Provide the (X, Y) coordinate of the cell's center where the given text is located.  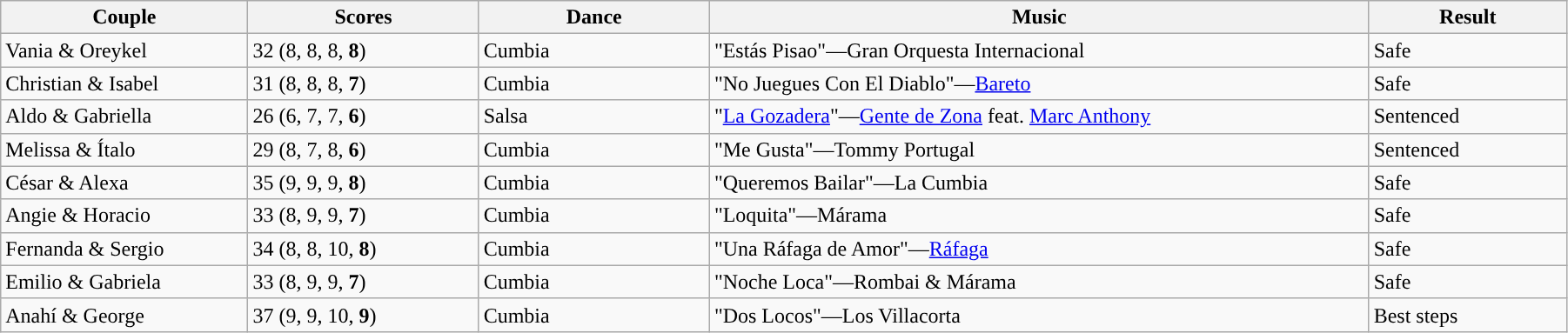
Emilio & Gabriela (124, 282)
"Loquita"—Márama (1039, 216)
Melissa & Ítalo (124, 150)
Aldo & Gabriella (124, 117)
Salsa (593, 117)
"La Gozadera"—Gente de Zona feat. Marc Anthony (1039, 117)
31 (8, 8, 8, 7) (364, 83)
Couple (124, 17)
26 (6, 7, 7, 6) (364, 117)
César & Alexa (124, 183)
29 (8, 7, 8, 6) (364, 150)
Best steps (1467, 315)
Scores (364, 17)
Music (1039, 17)
37 (9, 9, 10, 9) (364, 315)
35 (9, 9, 9, 8) (364, 183)
Christian & Isabel (124, 83)
"No Juegues Con El Diablo"—Bareto (1039, 83)
"Una Ráfaga de Amor"—Ráfaga (1039, 249)
Result (1467, 17)
"Noche Loca"—Rombai & Márama (1039, 282)
Dance (593, 17)
Angie & Horacio (124, 216)
Fernanda & Sergio (124, 249)
"Me Gusta"—Tommy Portugal (1039, 150)
"Dos Locos"—Los Villacorta (1039, 315)
Vania & Oreykel (124, 50)
32 (8, 8, 8, 8) (364, 50)
"Queremos Bailar"—La Cumbia (1039, 183)
Anahí & George (124, 315)
"Estás Pisao"—Gran Orquesta Internacional (1039, 50)
34 (8, 8, 10, 8) (364, 249)
